Output the (X, Y) coordinate of the center of the cell containing the given text.  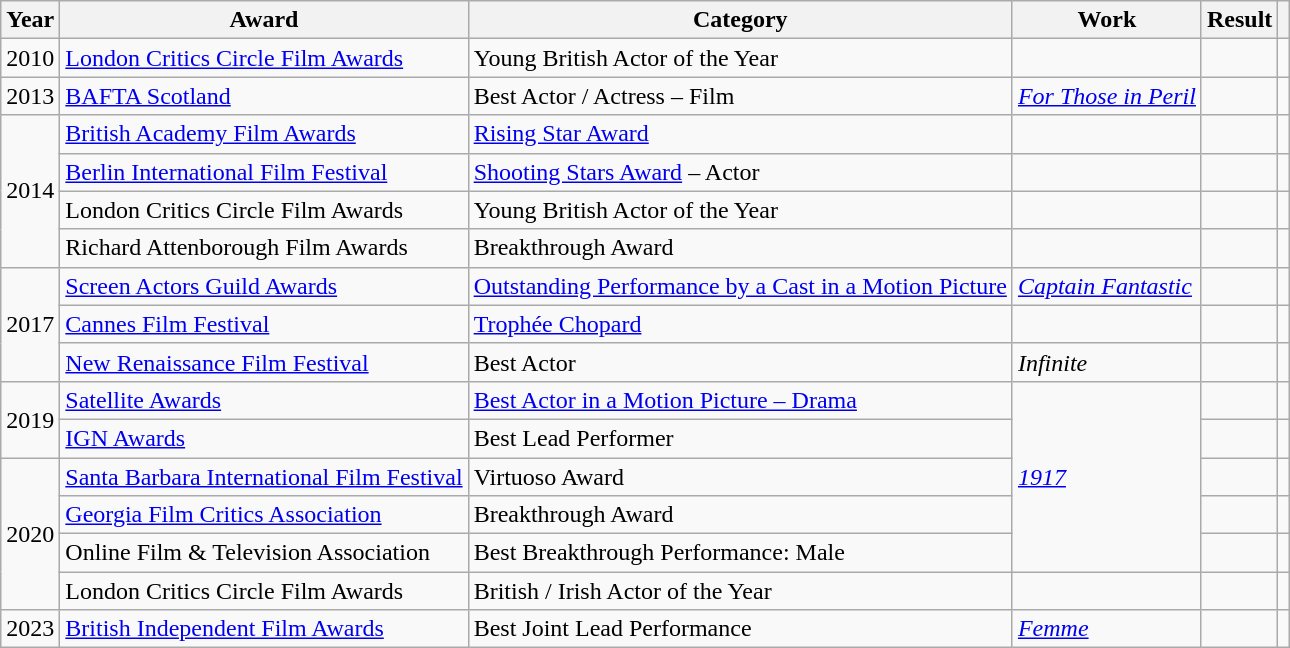
British Independent Film Awards (264, 629)
Richard Attenborough Film Awards (264, 248)
Result (1239, 20)
Shooting Stars Award – Actor (740, 172)
Best Actor in a Motion Picture – Drama (740, 400)
2023 (30, 629)
Category (740, 20)
Best Actor / Actress – Film (740, 96)
Cannes Film Festival (264, 324)
1917 (1106, 476)
British Academy Film Awards (264, 134)
Rising Star Award (740, 134)
Online Film & Television Association (264, 553)
Infinite (1106, 362)
Year (30, 20)
2010 (30, 58)
Santa Barbara International Film Festival (264, 477)
Work (1106, 20)
Screen Actors Guild Awards (264, 286)
Outstanding Performance by a Cast in a Motion Picture (740, 286)
BAFTA Scotland (264, 96)
Award (264, 20)
Captain Fantastic (1106, 286)
2017 (30, 324)
Femme (1106, 629)
IGN Awards (264, 438)
2020 (30, 534)
Best Lead Performer (740, 438)
Georgia Film Critics Association (264, 515)
Virtuoso Award (740, 477)
Best Actor (740, 362)
Berlin International Film Festival (264, 172)
Best Joint Lead Performance (740, 629)
2014 (30, 191)
2013 (30, 96)
Satellite Awards (264, 400)
2019 (30, 419)
British / Irish Actor of the Year (740, 591)
For Those in Peril (1106, 96)
Trophée Chopard (740, 324)
Best Breakthrough Performance: Male (740, 553)
New Renaissance Film Festival (264, 362)
